Capture the cell that displays the provided text and extract its [x, y] central coordinate. 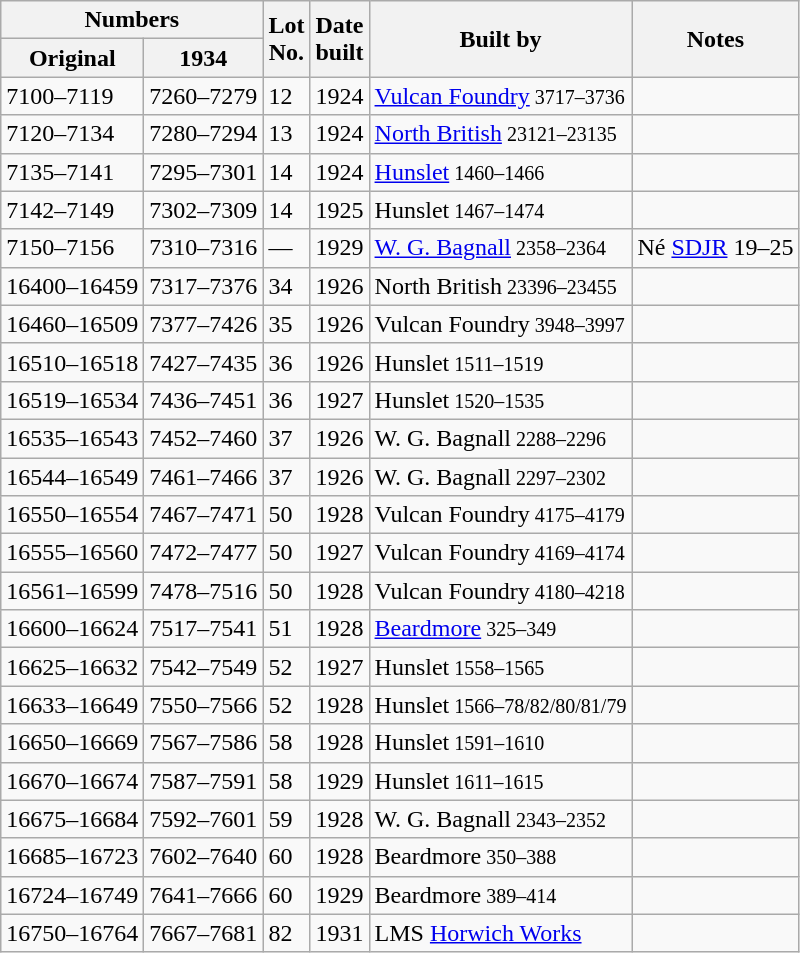
Vulcan Foundry 3717–3736 [500, 96]
1931 [340, 933]
16600–16624 [72, 629]
7517–7541 [204, 629]
Numbers [132, 20]
Hunslet 1566–78/82/80/81/79 [500, 705]
16625–16632 [72, 667]
Hunslet 1558–1565 [500, 667]
Built by [500, 39]
16685–16723 [72, 857]
LMS Horwich Works [500, 933]
W. G. Bagnall 2297–2302 [500, 477]
Beardmore 350–388 [500, 857]
7260–7279 [204, 96]
16544–16549 [72, 477]
Hunslet 1460–1466 [500, 172]
7461–7466 [204, 477]
7310–7316 [204, 248]
7478–7516 [204, 591]
82 [286, 933]
7135–7141 [72, 172]
16670–16674 [72, 781]
Vulcan Foundry 4175–4179 [500, 515]
16510–16518 [72, 362]
Hunslet 1520–1535 [500, 400]
51 [286, 629]
Vulcan Foundry 4180–4218 [500, 591]
7667–7681 [204, 933]
W. G. Bagnall 2343–2352 [500, 819]
7467–7471 [204, 515]
7142–7149 [72, 210]
7317–7376 [204, 286]
16561–16599 [72, 591]
7472–7477 [204, 553]
North British 23396–23455 [500, 286]
7120–7134 [72, 134]
Hunslet 1611–1615 [500, 781]
Hunslet 1467–1474 [500, 210]
7100–7119 [72, 96]
16650–16669 [72, 743]
16535–16543 [72, 438]
7377–7426 [204, 324]
7550–7566 [204, 705]
Beardmore 325–349 [500, 629]
7427–7435 [204, 362]
Vulcan Foundry 4169–4174 [500, 553]
35 [286, 324]
7302–7309 [204, 210]
1925 [340, 210]
16675–16684 [72, 819]
W. G. Bagnall 2358–2364 [500, 248]
Original [72, 58]
16460–16509 [72, 324]
7280–7294 [204, 134]
Beardmore 389–414 [500, 895]
Hunslet 1511–1519 [500, 362]
— [286, 248]
7452–7460 [204, 438]
1934 [204, 58]
Né SDJR 19–25 [716, 248]
7592–7601 [204, 819]
Hunslet 1591–1610 [500, 743]
7567–7586 [204, 743]
7150–7156 [72, 248]
7602–7640 [204, 857]
7295–7301 [204, 172]
7436–7451 [204, 400]
North British 23121–23135 [500, 134]
16519–16534 [72, 400]
34 [286, 286]
16750–16764 [72, 933]
Notes [716, 39]
16400–16459 [72, 286]
13 [286, 134]
16724–16749 [72, 895]
12 [286, 96]
7542–7549 [204, 667]
16550–16554 [72, 515]
59 [286, 819]
Datebuilt [340, 39]
7641–7666 [204, 895]
W. G. Bagnall 2288–2296 [500, 438]
7587–7591 [204, 781]
16633–16649 [72, 705]
LotNo. [286, 39]
Vulcan Foundry 3948–3997 [500, 324]
16555–16560 [72, 553]
